Extract the [X, Y] coordinate from the center of the cell holding the provided text.  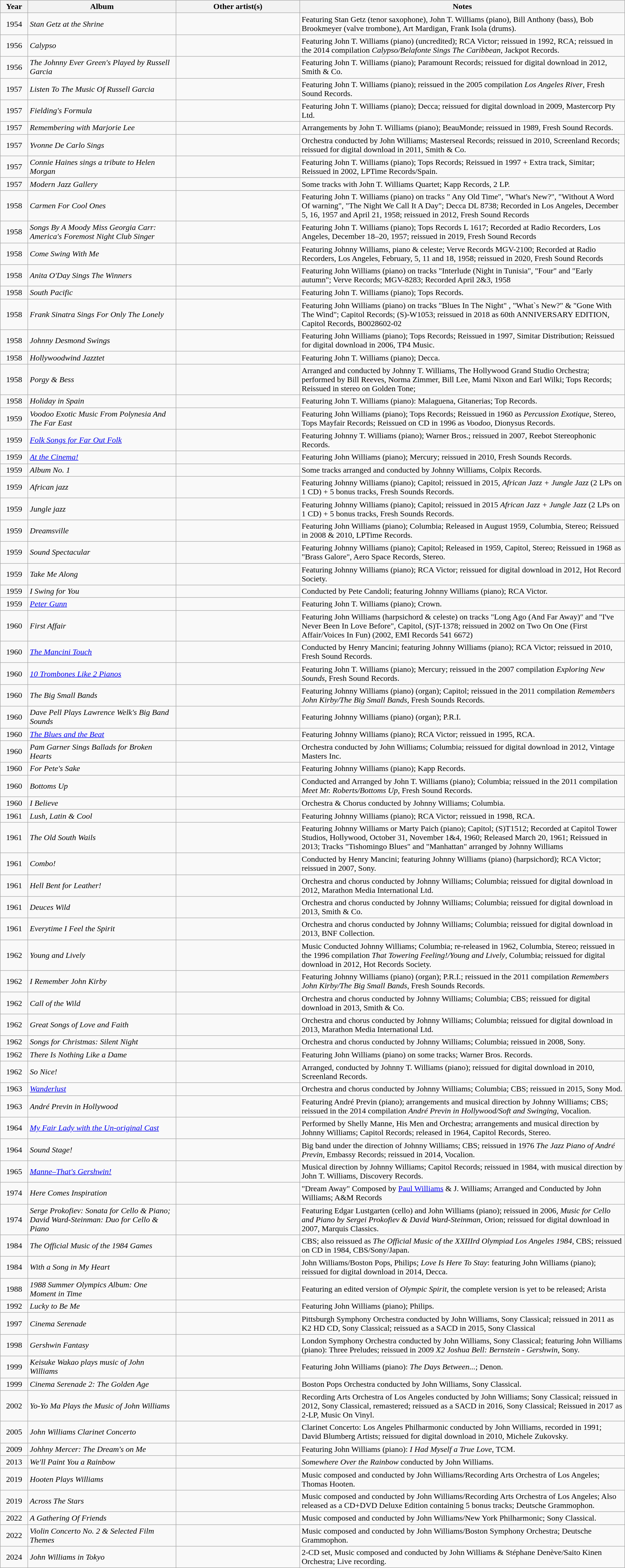
Orchestra and chorus conducted by Johnny Williams; Columbia; reissued for digital download in 2012, Marathon Media International Ltd. [462, 885]
Hollywoodwind Jazztet [102, 358]
Featuring an edited version of Olympic Spirit, the complete version is yet to be released; Arista [462, 1289]
Bottoms Up [102, 786]
John Williams/Boston Pops, Philips; Love Is Here To Stay: featuring John Williams (piano); reissued for digital download in 2014, Decca. [462, 1268]
Here Comes Inspiration [102, 1193]
Featuring John Williams (piano); Columbia; Released in August 1959, Columbia, Stereo; Reissued in 2008 & 2010, LPTime Records. [462, 531]
Sound Spectacular [102, 552]
Featuring John Williams (piano): I Had Myself a True Love, TCM. [462, 1449]
Featuring John T. Williams (piano): Malaguena, Gitanerias; Top Records. [462, 401]
Orchestra and chorus conducted by Johnny Williams; Columbia; CBS; reissued for digital download in 2013, Smith & Co. [462, 1003]
Orchestra and chorus conducted by Johnny Williams; Columbia; reissued for digital download in 2013, Smith & Co. [462, 907]
So Nice! [102, 1072]
First Affair [102, 626]
Calypso [102, 45]
Songs for Christmas: Silent Night [102, 1042]
Jungle jazz [102, 509]
Conducted by Henry Mancini; featuring Johnny Williams (piano) (harpsichord); RCA Victor; reissued in 2007, Sony. [462, 864]
Deuces Wild [102, 907]
Notes [462, 7]
Orchestra and chorus conducted by Johnny Williams; Columbia; reissued in 2008, Sony. [462, 1042]
1965 [14, 1171]
Music composed and conducted by John Williams/Boston Symphony Orchestra; Deutsche Grammophon. [462, 1535]
My Fair Lady with the Un-original Cast [102, 1128]
Music composed and conducted by John Williams/Recording Arts Orchestra of Los Angeles; Thomas Hooten. [462, 1479]
Peter Gunn [102, 604]
South Pacific [102, 293]
Featuring John T. Williams (piano); reissued in the 2005 compilation Los Angeles River, Fresh Sound Records. [462, 89]
Conducted by Pete Candoli; featuring Johnny Williams (piano); RCA Victor. [462, 591]
Orchestra and chorus conducted by Johnny Williams; Columbia; CBS; reissued in 2015, Sony Mod. [462, 1089]
Sound Stage! [102, 1149]
Featuring John T. Williams (piano); Mercury; reissued in the 2007 compilation Exploring New Sounds, Fresh Sound Records. [462, 674]
2013 [14, 1462]
Remembering with Marjorie Lee [102, 128]
Album [102, 7]
Cinema Serenade [102, 1324]
There Is Nothing Like a Dame [102, 1055]
Stan Getz at the Shrine [102, 24]
Featuring Johnny Williams (piano); RCA Victor; reissued in 1998, RCA. [462, 816]
1988 Summer Olympics Album: One Moment in Time [102, 1289]
At the Cinema! [102, 457]
Holiday in Spain [102, 401]
Orchestra conducted by John Williams; Columbia; reissued for digital download in 2012, Vintage Masters Inc. [462, 752]
Featuring John T. Williams (piano); Crown. [462, 604]
The Big Small Bands [102, 696]
John Williams in Tokyo [102, 1557]
1997 [14, 1324]
Porgy & Bess [102, 379]
1954 [14, 24]
Frank Sinatra Sings For Only The Lonely [102, 314]
Connie Haines sings a tribute to Helen Morgan [102, 167]
The Old South Wails [102, 837]
I Believe [102, 803]
2024 [14, 1557]
Big band under the direction of Johnny Williams; CBS; reissued in 1976 The Jazz Piano of André Previn, Embassy Records; reissued in 2014, Vocalion. [462, 1149]
Featuring Johnny T. Williams (piano); Warner Bros.; reissued in 2007, Reebot Stereophonic Records. [462, 440]
Take Me Along [102, 574]
Modern Jazz Gallery [102, 184]
Boston Pops Orchestra conducted by John Williams, Sony Classical. [462, 1384]
Cinema Serenade 2: The Golden Age [102, 1384]
Orchestra conducted by John Williams; Masterseal Records; reissued in 2010, Screenland Records; reissued for digital download in 2011, Smith & Co. [462, 145]
Other artist(s) [238, 7]
1992 [14, 1306]
André Previn in Hollywood [102, 1106]
Hooten Plays Williams [102, 1479]
Featuring John Williams (piano); Philips. [462, 1306]
Combo! [102, 864]
Johnny Desmond Swings [102, 340]
Pam Garner Sings Ballads for Broken Hearts [102, 752]
Call of the Wild [102, 1003]
Fielding's Formula [102, 111]
Featuring John Williams (piano) on some tracks; Warner Bros. Records. [462, 1055]
Dreamsville [102, 531]
Listen To The Music Of Russell Garcia [102, 89]
Carmen For Cool Ones [102, 206]
CBS; also reissued as The Official Music of the XXIIIrd Olympiad Los Angeles 1984, CBS; reissued on CD in 1984, CBS/Sony/Japan. [462, 1246]
Featuring Johnny Williams (piano) (organ); Capitol; reissued in the 2011 compilation Remembers John Kirby/The Big Small Bands, Fresh Sounds Records. [462, 696]
Some tracks with John T. Williams Quartet; Kapp Records, 2 LP. [462, 184]
I Swing for You [102, 591]
Arrangements by John T. Williams (piano); BeauMonde; reissued in 1989, Fresh Sound Records. [462, 128]
Featuring John Williams (piano); Mercury; reissued in 2010, Fresh Sounds Records. [462, 457]
The Mancini Touch [102, 652]
2002 [14, 1406]
1998 [14, 1345]
Serge Prokofiev: Sonata for Cello & Piano; David Ward-Steinman: Duo for Cello & Piano [102, 1220]
Featuring Johnny Williams (piano); Capitol; Released in 1959, Capitol, Stereo; Reissued in 1968 as "Brass Galore", Aero Space Records, Stereo. [462, 552]
Manne–That's Gershwin! [102, 1171]
Conducted and Arranged by John T. Williams (piano); Columbia; reissued in the 2011 compilation Meet Mr. Roberts/Bottoms Up, Fresh Sound Records. [462, 786]
Orchestra and chorus conducted by Johnny Williams; Columbia; reissued for digital download in 2013, BNF Collection. [462, 929]
The Johnny Ever Green's Played by Russell Garcia [102, 67]
Featuring John Williams (piano): The Days Between...; Denon. [462, 1367]
Conducted by Henry Mancini; featuring Johnny Williams (piano); RCA Victor; reissued in 2010, Fresh Sound Records. [462, 652]
Gershwin Fantasy [102, 1345]
Folk Songs for Far Out Folk [102, 440]
Come Swing With Me [102, 254]
Lush, Latin & Cool [102, 816]
Violin Concerto No. 2 & Selected Film Themes [102, 1535]
Orchestra & Chorus conducted by Johnny Williams; Columbia. [462, 803]
Year [14, 7]
Everytime I Feel the Spirit [102, 929]
Songs By A Moody Miss Georgia Carr: America's Foremost Night Club Singer [102, 232]
Featuring John Williams (piano) on tracks "Interlude (Night in Tunisia", "Four" and "Early autumn"; Verve Records; MGV-8283; Recorded April 2&3, 1958 [462, 276]
Great Songs of Love and Faith [102, 1025]
Featuring Johnny Williams (piano) (organ); P.R.I.; reissued in the 2011 compilation Remembers John Kirby/The Big Small Bands, Fresh Sounds Records. [462, 981]
Featuring John T. Williams (piano); Tops Records. [462, 293]
Wanderlust [102, 1089]
2005 [14, 1432]
For Pete's Sake [102, 769]
Featuring Johnny Williams (piano); RCA Victor; reissued in 1995, RCA. [462, 734]
Featuring John T. Williams (piano); Paramount Records; reissued for digital download in 2012, Smith & Co. [462, 67]
Featuring John T. Williams (piano); Decca. [462, 358]
Keisuke Wakao plays music of John Williams [102, 1367]
Johhny Mercer: The Dream's on Me [102, 1449]
Featuring Johnny Williams (piano); Kapp Records. [462, 769]
Yo-Yo Ma Plays the Music of John Williams [102, 1406]
1988 [14, 1289]
A Gathering Of Friends [102, 1518]
Orchestra and chorus conducted by Johnny Williams; Columbia; reissued for digital download in 2013, Marathon Media International Ltd. [462, 1025]
Featuring Johnny Williams (piano); Capitol; reissued in 2015, African Jazz + Jungle Jazz (2 LPs on 1 CD) + 5 bonus tracks, Fresh Sounds Records. [462, 487]
2009 [14, 1449]
Featuring John T. Williams (piano); Decca; reissued for digital download in 2009, Mastercorp Pty Ltd. [462, 111]
Some tracks arranged and conducted by Johnny Williams, Colpix Records. [462, 470]
"Dream Away" Composed by Paul Williams & J. Williams; Arranged and Conducted by John Williams; A&M Records [462, 1193]
African jazz [102, 487]
Dave Pell Plays Lawrence Welk's Big Band Sounds [102, 717]
Musical direction by Johnny Williams; Capitol Records; reissued in 1984, with musical direction by John T. Williams, Discovery Records. [462, 1171]
Young and Lively [102, 955]
John Williams Clarinet Concerto [102, 1432]
Album No. 1 [102, 470]
The Official Music of the 1984 Games [102, 1246]
Featuring Johnny Williams (piano); RCA Victor; reissued for digital download in 2012, Hot Record Society. [462, 574]
Somewhere Over the Rainbow conducted by John Williams. [462, 1462]
I Remember John Kirby [102, 981]
Music composed and conducted by John Williams/New York Philharmonic; Sony Classical. [462, 1518]
The Blues and the Beat [102, 734]
Across The Stars [102, 1501]
10 Trombones Like 2 Pianos [102, 674]
We'll Paint You a Rainbow [102, 1462]
With a Song in My Heart [102, 1268]
Lucky to Be Me [102, 1306]
Hell Bent for Leather! [102, 885]
Featuring John Williams (piano); Tops Records; Reissued in 1997, Simitar Distribution; Reissued for digital download in 2006, TP4 Music. [462, 340]
Featuring Johnny Williams (piano); Capitol; reissued in 2015 African Jazz + Jungle Jazz (2 LPs on 1 CD) + 5 bonus tracks, Fresh Sounds Records. [462, 509]
Featuring John T. Williams (piano); Tops Records; Reissued in 1997 + Extra track, Simitar; Reissued in 2002, LPTime Records/Spain. [462, 167]
2-CD set, Music composed and conducted by John Williams & Stéphane Denève/Saito Kinen Orchestra; Live recording. [462, 1557]
Featuring Johnny Williams (piano) (organ); P.R.I. [462, 717]
Arranged, conducted by Johnny T. Williams (piano); reissued for digital download in 2010, Screenland Records. [462, 1072]
Voodoo Exotic Music From Polynesia And The Far East [102, 419]
Anita O'Day Sings The Winners [102, 276]
Yvonne De Carlo Sings [102, 145]
